Determine the [x, y] coordinate at the center of the cell enclosing the given text.  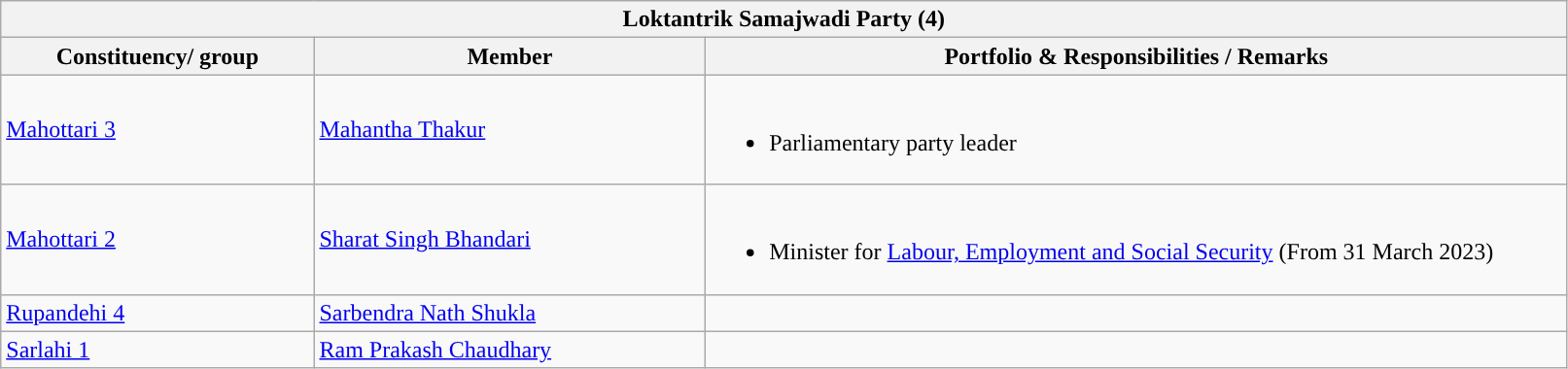
Mahottari 2 [157, 239]
Sarbendra Nath Shukla [509, 313]
Parliamentary party leader [1136, 130]
Rupandehi 4 [157, 313]
Portfolio & Responsibilities / Remarks [1136, 56]
Ram Prakash Chaudhary [509, 350]
Mahottari 3 [157, 130]
Sarlahi 1 [157, 350]
Sharat Singh Bhandari [509, 239]
Mahantha Thakur [509, 130]
Loktantrik Samajwadi Party (4) [784, 19]
Constituency/ group [157, 56]
Minister for Labour, Employment and Social Security (From 31 March 2023) [1136, 239]
Member [509, 56]
